Find where the given text appears and provide that cell's center as [x, y] coordinate. 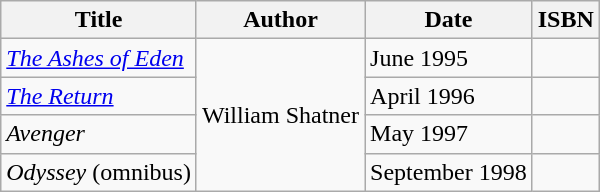
The Ashes of Eden [99, 58]
The Return [99, 96]
Title [99, 20]
April 1996 [449, 96]
September 1998 [449, 172]
June 1995 [449, 58]
Avenger [99, 134]
Author [280, 20]
Date [449, 20]
Odyssey (omnibus) [99, 172]
ISBN [566, 20]
May 1997 [449, 134]
William Shatner [280, 115]
